Determine the (X, Y) coordinate at the center of the cell enclosing the given text.  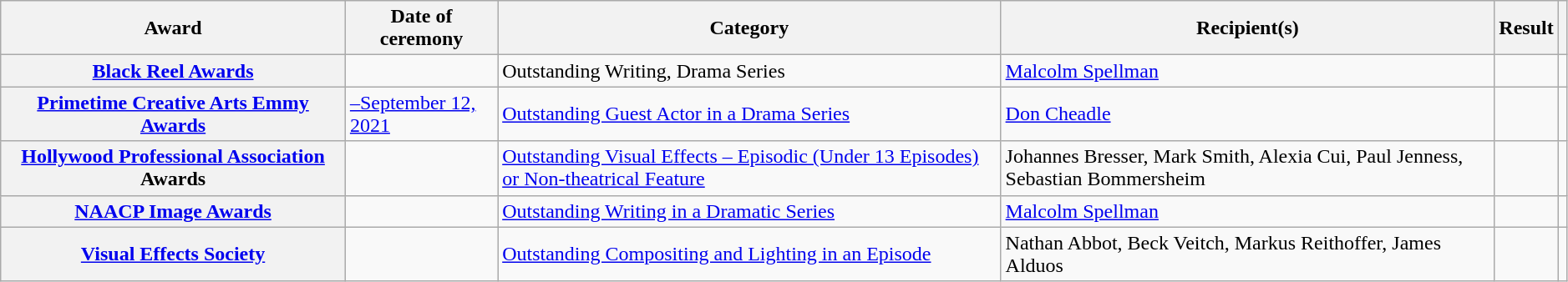
Outstanding Guest Actor in a Drama Series (749, 113)
–September 12, 2021 (421, 113)
Hollywood Professional Association Awards (174, 169)
Recipient(s) (1248, 28)
Award (174, 28)
Visual Effects Society (174, 254)
Nathan Abbot, Beck Veitch, Markus Reithoffer, James Alduos (1248, 254)
Black Reel Awards (174, 71)
Outstanding Visual Effects – Episodic (Under 13 Episodes) or Non-theatrical Feature (749, 169)
Date of ceremony (421, 28)
Primetime Creative Arts Emmy Awards (174, 113)
Outstanding Writing in a Dramatic Series (749, 211)
Result (1526, 28)
NAACP Image Awards (174, 211)
Don Cheadle (1248, 113)
Johannes Bresser, Mark Smith, Alexia Cui, Paul Jenness, Sebastian Bommersheim (1248, 169)
Outstanding Writing, Drama Series (749, 71)
Outstanding Compositing and Lighting in an Episode (749, 254)
Category (749, 28)
